Locate the cell with the specified text and output its (x, y) center coordinate. 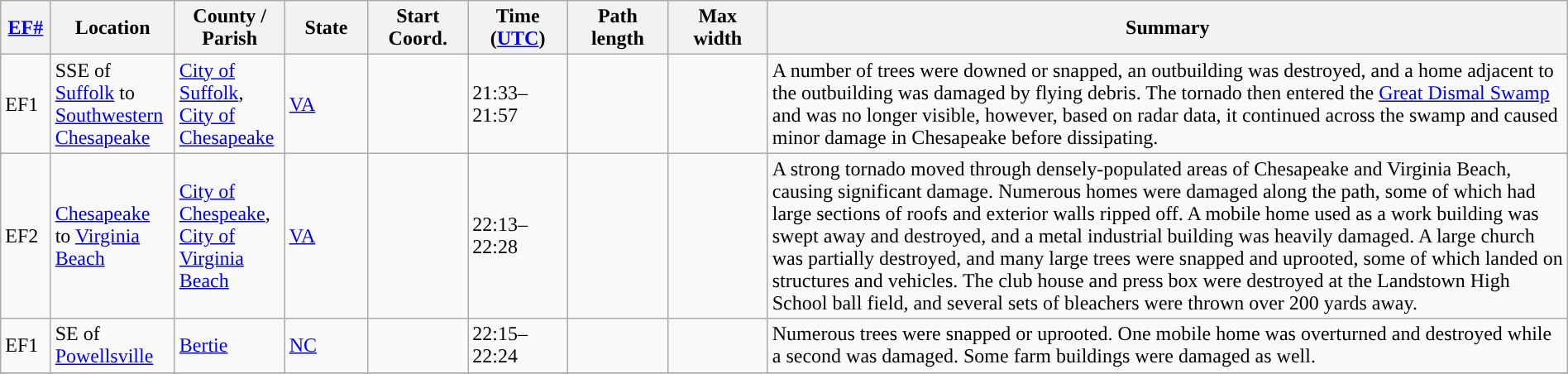
SE of Powellsville (112, 346)
NC (326, 346)
Time (UTC) (518, 28)
County / Parish (230, 28)
22:15–22:24 (518, 346)
SSE of Suffolk to Southwestern Chesapeake (112, 104)
Max width (718, 28)
State (326, 28)
Chesapeake to Virginia Beach (112, 236)
Summary (1168, 28)
21:33–21:57 (518, 104)
Path length (619, 28)
Location (112, 28)
City of Suffolk, City of Chesapeake (230, 104)
Start Coord. (418, 28)
EF# (26, 28)
22:13–22:28 (518, 236)
EF2 (26, 236)
City of Chespeake, City of Virginia Beach (230, 236)
Bertie (230, 346)
